From the cell containing the given text, extract its center point as (X, Y) coordinate. 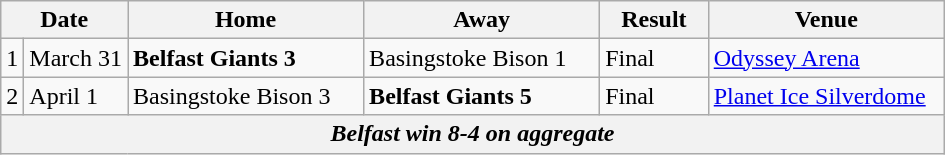
Belfast Giants 5 (482, 96)
March 31 (76, 58)
Basingstoke Bison 3 (246, 96)
2 (12, 96)
Venue (826, 20)
Belfast Giants 3 (246, 58)
Home (246, 20)
Date (64, 20)
1 (12, 58)
April 1 (76, 96)
Odyssey Arena (826, 58)
Away (482, 20)
Result (654, 20)
Basingstoke Bison 1 (482, 58)
Belfast win 8-4 on aggregate (473, 134)
Planet Ice Silverdome (826, 96)
